Output the (x, y) coordinate of the center of the cell containing the given text.  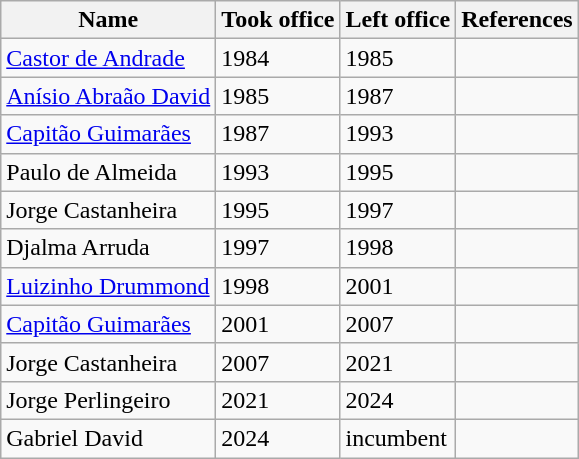
incumbent (398, 438)
1984 (278, 58)
Djalma Arruda (108, 248)
Took office (278, 20)
References (518, 20)
Luizinho Drummond (108, 286)
Gabriel David (108, 438)
Name (108, 20)
Jorge Perlingeiro (108, 400)
Anísio Abraão David (108, 96)
Left office (398, 20)
Paulo de Almeida (108, 172)
Castor de Andrade (108, 58)
